Scan for the cell matching the given text and deliver its [x, y] coordinate at center. 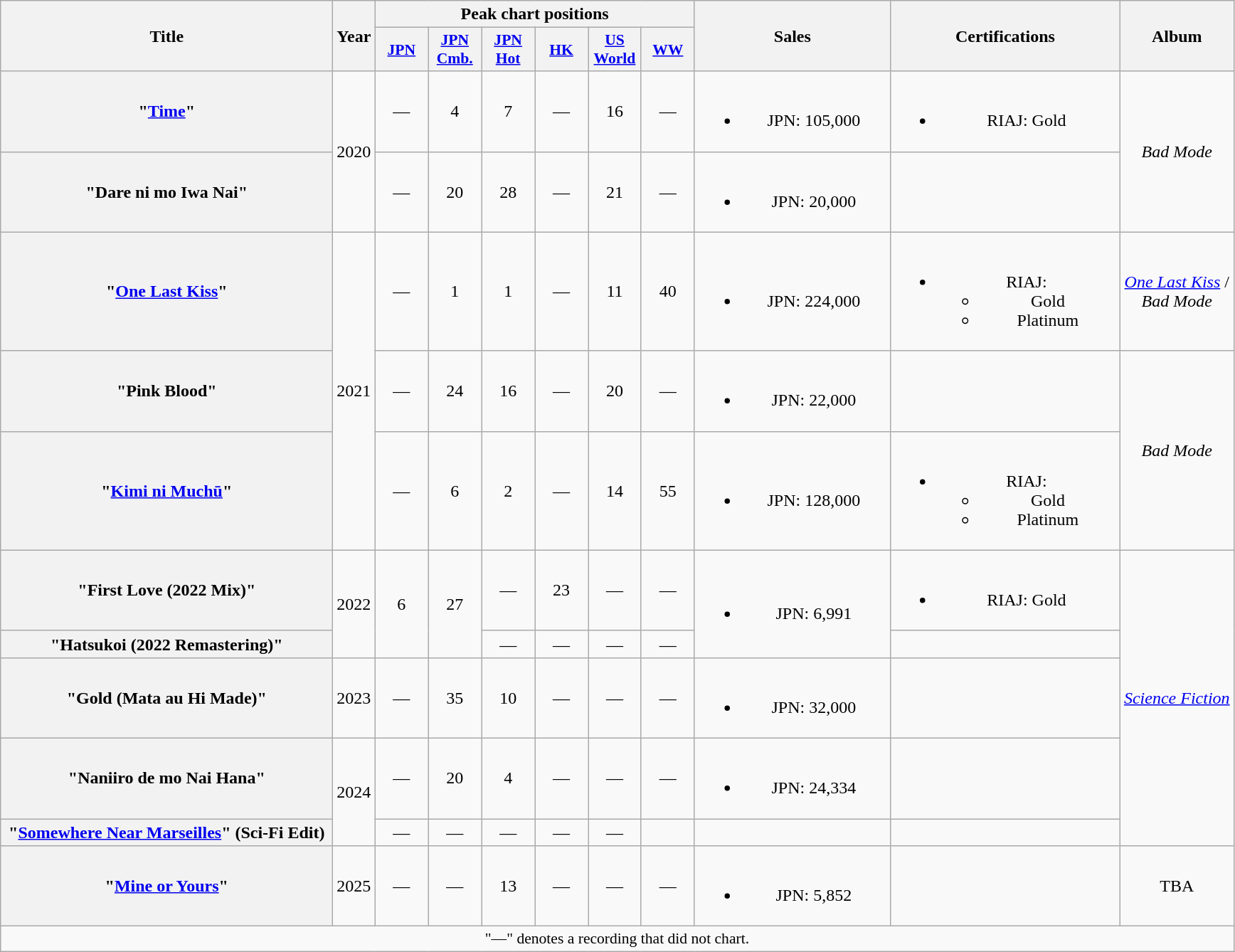
US World [615, 50]
JPN: 224,000 [793, 292]
21 [615, 192]
55 [667, 491]
TBA [1177, 887]
"Mine or Yours" [166, 887]
11 [615, 292]
JPN: 6,991 [793, 603]
"Pink Blood" [166, 391]
27 [455, 603]
"First Love (2022 Mix)" [166, 591]
Sales [793, 36]
23 [562, 591]
JPN: 20,000 [793, 192]
7 [508, 111]
JPN: 32,000 [793, 697]
10 [508, 697]
2021 [354, 391]
"One Last Kiss" [166, 292]
35 [455, 697]
JPN: 22,000 [793, 391]
WW [667, 50]
28 [508, 192]
2020 [354, 152]
JPN: 105,000 [793, 111]
Science Fiction [1177, 697]
2024 [354, 791]
"Somewhere Near Marseilles" (Sci-Fi Edit) [166, 832]
2022 [354, 603]
13 [508, 887]
One Last Kiss /Bad Mode [1177, 292]
JPN [401, 50]
24 [455, 391]
JPN Hot [508, 50]
"Hatsukoi (2022 Remastering)" [166, 644]
JPN: 128,000 [793, 491]
JPN Cmb. [455, 50]
Peak chart positions [535, 14]
JPN: 24,334 [793, 778]
Year [354, 36]
40 [667, 292]
"Kimi ni Muchū" [166, 491]
"—" denotes a recording that did not chart. [617, 939]
Album [1177, 36]
Title [166, 36]
"Gold (Mata au Hi Made)" [166, 697]
2025 [354, 887]
"Dare ni mo Iwa Nai" [166, 192]
JPN: 5,852 [793, 887]
"Time" [166, 111]
Certifications [1005, 36]
14 [615, 491]
2023 [354, 697]
"Naniiro de mo Nai Hana" [166, 778]
2 [508, 491]
HK [562, 50]
